From the cell containing the given text, extract its center point as [x, y] coordinate. 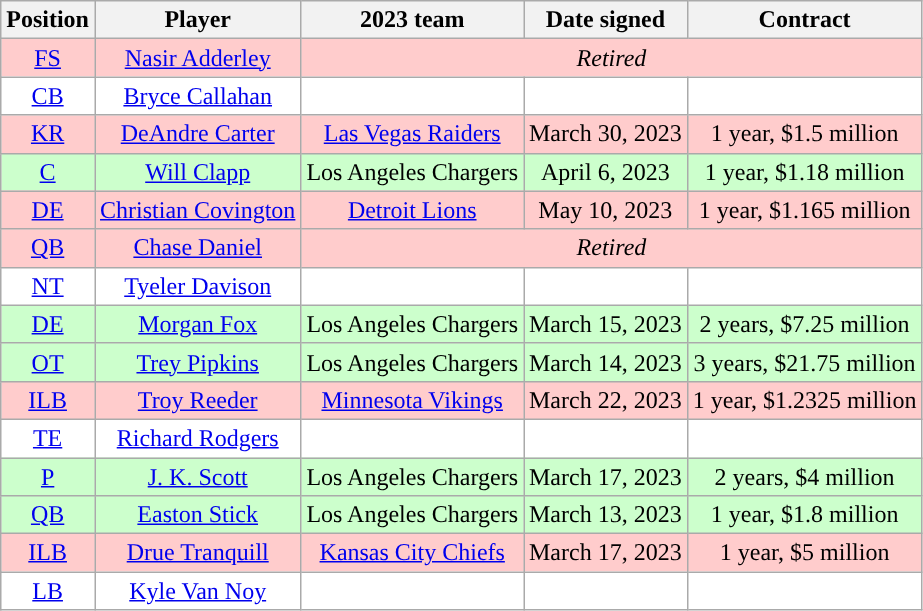
2023 team [412, 20]
1 year, $1.165 million [804, 210]
Easton Stick [197, 515]
2 years, $7.25 million [804, 324]
Position [48, 20]
March 22, 2023 [606, 400]
1 year, $1.5 million [804, 134]
C [48, 172]
Chase Daniel [197, 248]
Las Vegas Raiders [412, 134]
Date signed [606, 20]
Minnesota Vikings [412, 400]
Christian Covington [197, 210]
Nasir Adderley [197, 58]
Bryce Callahan [197, 96]
April 6, 2023 [606, 172]
Tyeler Davison [197, 286]
FS [48, 58]
Richard Rodgers [197, 438]
1 year, $1.8 million [804, 515]
Troy Reeder [197, 400]
KR [48, 134]
J. K. Scott [197, 477]
Drue Tranquill [197, 553]
March 30, 2023 [606, 134]
1 year, $1.2325 million [804, 400]
1 year, $1.18 million [804, 172]
Player [197, 20]
March 13, 2023 [606, 515]
March 15, 2023 [606, 324]
Detroit Lions [412, 210]
Will Clapp [197, 172]
DeAndre Carter [197, 134]
May 10, 2023 [606, 210]
Morgan Fox [197, 324]
Kansas City Chiefs [412, 553]
March 14, 2023 [606, 362]
CB [48, 96]
3 years, $21.75 million [804, 362]
1 year, $5 million [804, 553]
Trey Pipkins [197, 362]
2 years, $4 million [804, 477]
OT [48, 362]
P [48, 477]
TE [48, 438]
NT [48, 286]
LB [48, 591]
Contract [804, 20]
Kyle Van Noy [197, 591]
